Return (X, Y) of the center of cell containing provided text 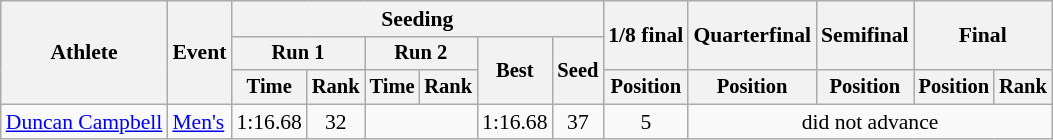
5 (646, 122)
Athlete (84, 52)
Men's (199, 122)
32 (336, 122)
Semifinal (865, 36)
Run 2 (421, 54)
did not advance (870, 122)
Event (199, 52)
Seed (578, 70)
Final (983, 36)
Best (514, 70)
Duncan Campbell (84, 122)
Quarterfinal (752, 36)
1/8 final (646, 36)
Seeding (417, 19)
37 (578, 122)
Run 1 (298, 54)
